For the text-containing cell, return its midpoint in [x, y] coordinate format. 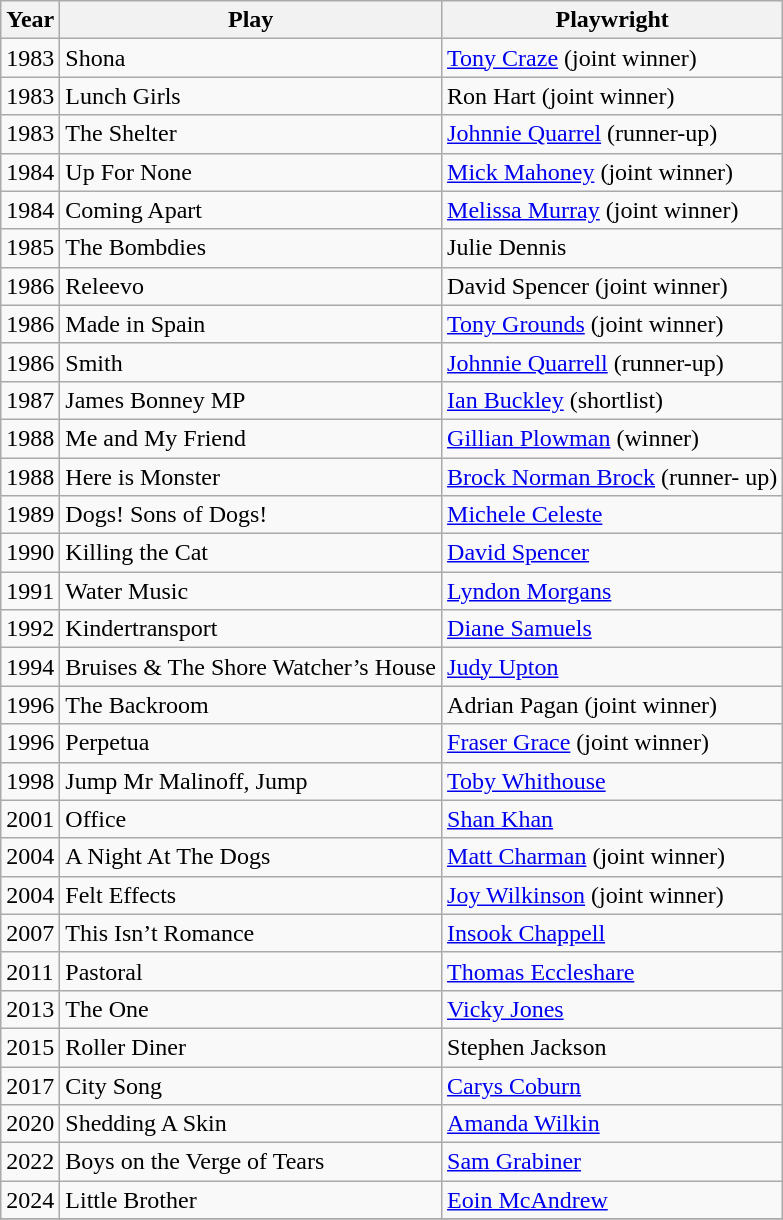
Johnnie Quarrell (runner-up) [612, 362]
Smith [251, 362]
Sam Grabiner [612, 1162]
1992 [30, 629]
Perpetua [251, 743]
Lyndon Morgans [612, 591]
Eoin McAndrew [612, 1200]
Julie Dennis [612, 248]
Pastoral [251, 971]
Dogs! Sons of Dogs! [251, 515]
Melissa Murray (joint winner) [612, 210]
Little Brother [251, 1200]
Boys on the Verge of Tears [251, 1162]
The Shelter [251, 134]
Thomas Eccleshare [612, 971]
1998 [30, 781]
Joy Wilkinson (joint winner) [612, 895]
Lunch Girls [251, 96]
Shedding A Skin [251, 1124]
1989 [30, 515]
Fraser Grace (joint winner) [612, 743]
2001 [30, 819]
David Spencer [612, 553]
Water Music [251, 591]
Adrian Pagan (joint winner) [612, 705]
This Isn’t Romance [251, 933]
City Song [251, 1085]
A Night At The Dogs [251, 857]
2015 [30, 1047]
Judy Upton [612, 667]
Made in Spain [251, 324]
Me and My Friend [251, 438]
2020 [30, 1124]
Ian Buckley (shortlist) [612, 400]
1991 [30, 591]
James Bonney MP [251, 400]
Year [30, 20]
Playwright [612, 20]
Toby Whithouse [612, 781]
1985 [30, 248]
1987 [30, 400]
Stephen Jackson [612, 1047]
Carys Coburn [612, 1085]
Roller Diner [251, 1047]
1990 [30, 553]
Bruises & The Shore Watcher’s House [251, 667]
Shona [251, 58]
Play [251, 20]
2011 [30, 971]
2007 [30, 933]
2024 [30, 1200]
Mick Mahoney (joint winner) [612, 172]
Up For None [251, 172]
Johnnie Quarrel (runner-up) [612, 134]
The Bombdies [251, 248]
Ron Hart (joint winner) [612, 96]
2013 [30, 1009]
Here is Monster [251, 477]
Tony Craze (joint winner) [612, 58]
Diane Samuels [612, 629]
Jump Mr Malinoff, Jump [251, 781]
Matt Charman (joint winner) [612, 857]
David Spencer (joint winner) [612, 286]
Felt Effects [251, 895]
Coming Apart [251, 210]
Michele Celeste [612, 515]
Office [251, 819]
Insook Chappell [612, 933]
2017 [30, 1085]
The Backroom [251, 705]
Kindertransport [251, 629]
Gillian Plowman (winner) [612, 438]
Tony Grounds (joint winner) [612, 324]
Releevo [251, 286]
Brock Norman Brock (runner- up) [612, 477]
Shan Khan [612, 819]
Killing the Cat [251, 553]
The One [251, 1009]
1994 [30, 667]
Vicky Jones [612, 1009]
Amanda Wilkin [612, 1124]
2022 [30, 1162]
